Identify which cell holds the provided text, then report its (X, Y) central coordinate. 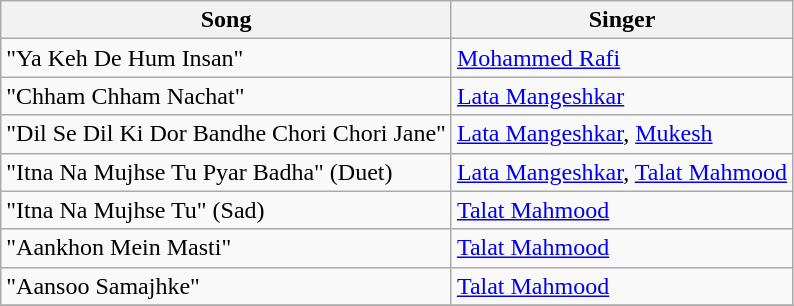
Singer (622, 20)
Mohammed Rafi (622, 58)
Lata Mangeshkar, Mukesh (622, 134)
"Itna Na Mujhse Tu" (Sad) (226, 210)
"Ya Keh De Hum Insan" (226, 58)
"Aankhon Mein Masti" (226, 248)
"Chham Chham Nachat" (226, 96)
Lata Mangeshkar (622, 96)
"Aansoo Samajhke" (226, 286)
"Itna Na Mujhse Tu Pyar Badha" (Duet) (226, 172)
"Dil Se Dil Ki Dor Bandhe Chori Chori Jane" (226, 134)
Lata Mangeshkar, Talat Mahmood (622, 172)
Song (226, 20)
